Scan for the cell matching the given text and deliver its (X, Y) coordinate at center. 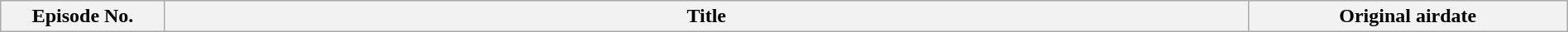
Original airdate (1408, 16)
Title (706, 16)
Episode No. (83, 16)
